Scan for the cell matching the given text and deliver its [x, y] coordinate at center. 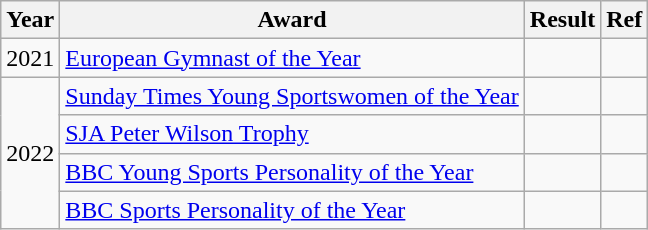
2021 [30, 58]
BBC Young Sports Personality of the Year [292, 172]
Ref [624, 20]
Sunday Times Young Sportswomen of the Year [292, 96]
2022 [30, 153]
Year [30, 20]
Award [292, 20]
SJA Peter Wilson Trophy [292, 134]
Result [562, 20]
European Gymnast of the Year [292, 58]
BBC Sports Personality of the Year [292, 210]
